Return the (X, Y) coordinate for the center point of the cell that contains the specified text.  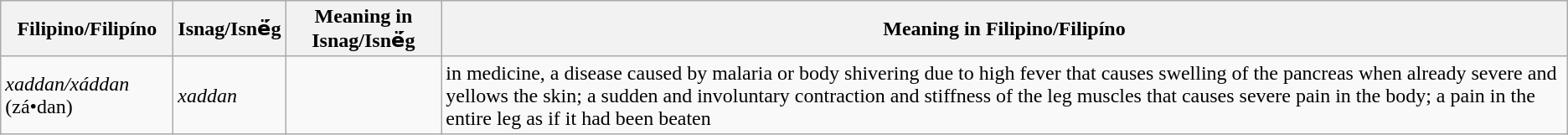
xaddan (230, 95)
Meaning in Isnag/Isnë́g (364, 29)
Meaning in Filipino/Filipíno (1005, 29)
Isnag/Isnë́g (230, 29)
xaddan/xáddan (zá•dan) (87, 95)
Filipino/Filipíno (87, 29)
